Extract the [X, Y] coordinate from the center of the cell holding the provided text.  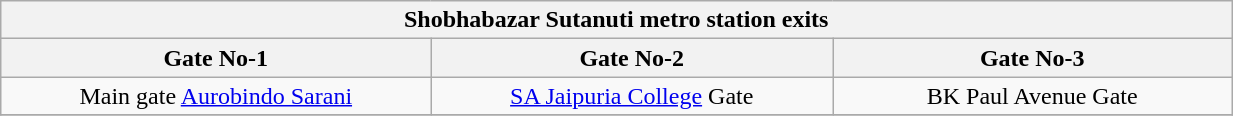
Gate No-2 [632, 58]
Gate No-3 [1032, 58]
SA Jaipuria College Gate [632, 96]
Main gate Aurobindo Sarani [216, 96]
Shobhabazar Sutanuti metro station exits [616, 20]
Gate No-1 [216, 58]
BK Paul Avenue Gate [1032, 96]
